Determine the [x, y] coordinate at the center of the cell enclosing the given text.  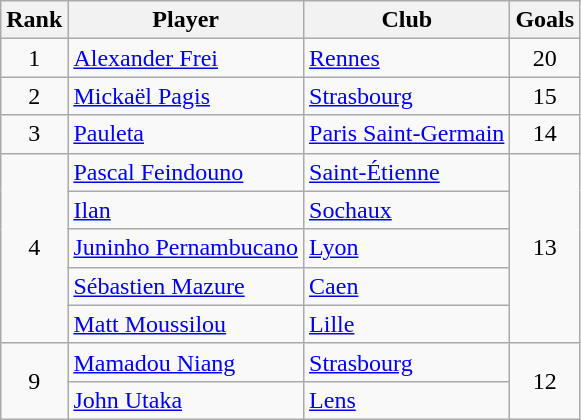
Lyon [407, 248]
Pascal Feindouno [186, 172]
Paris Saint-Germain [407, 134]
Rennes [407, 58]
Club [407, 20]
Lens [407, 400]
Rank [34, 20]
4 [34, 248]
Goals [545, 20]
Mamadou Niang [186, 362]
Alexander Frei [186, 58]
13 [545, 248]
12 [545, 381]
15 [545, 96]
Lille [407, 324]
Caen [407, 286]
Ilan [186, 210]
14 [545, 134]
1 [34, 58]
Sébastien Mazure [186, 286]
9 [34, 381]
Matt Moussilou [186, 324]
20 [545, 58]
John Utaka [186, 400]
2 [34, 96]
3 [34, 134]
Sochaux [407, 210]
Pauleta [186, 134]
Juninho Pernambucano [186, 248]
Player [186, 20]
Saint-Étienne [407, 172]
Mickaël Pagis [186, 96]
